Provide the (X, Y) coordinate of the cell's center where the given text is located.  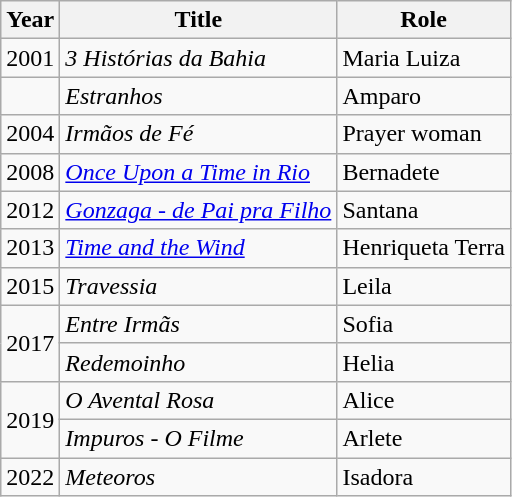
Title (198, 20)
2017 (30, 343)
Redemoinho (198, 362)
2004 (30, 134)
Prayer woman (424, 134)
Leila (424, 286)
Time and the Wind (198, 248)
Year (30, 20)
2015 (30, 286)
Gonzaga - de Pai pra Filho (198, 210)
Travessia (198, 286)
2019 (30, 419)
2013 (30, 248)
Maria Luiza (424, 58)
Amparo (424, 96)
Once Upon a Time in Rio (198, 172)
2001 (30, 58)
2022 (30, 477)
Isadora (424, 477)
Bernadete (424, 172)
2012 (30, 210)
Role (424, 20)
Meteoros (198, 477)
Alice (424, 400)
Henriqueta Terra (424, 248)
Arlete (424, 438)
Estranhos (198, 96)
Sofia (424, 324)
Santana (424, 210)
O Avental Rosa (198, 400)
Irmãos de Fé (198, 134)
2008 (30, 172)
Impuros - O Filme (198, 438)
3 Histórias da Bahia (198, 58)
Helia (424, 362)
Entre Irmãs (198, 324)
